Return the (x, y) coordinate for the center point of the cell that contains the specified text.  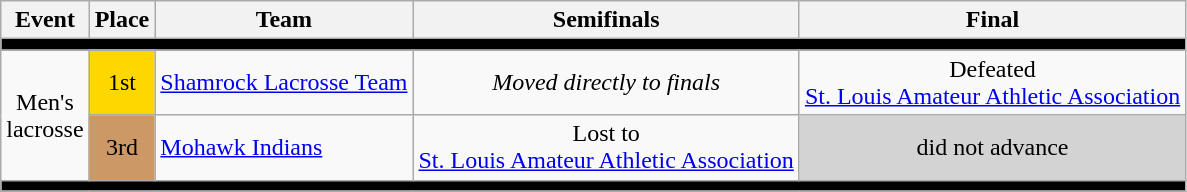
Mohawk Indians (284, 148)
Defeated St. Louis Amateur Athletic Association (992, 82)
Event (45, 20)
Final (992, 20)
Semifinals (606, 20)
Moved directly to finals (606, 82)
1st (122, 82)
Shamrock Lacrosse Team (284, 82)
did not advance (992, 148)
Team (284, 20)
3rd (122, 148)
Place (122, 20)
Lost to St. Louis Amateur Athletic Association (606, 148)
Men's lacrosse (45, 115)
